Identify which cell holds the provided text, then report its (X, Y) central coordinate. 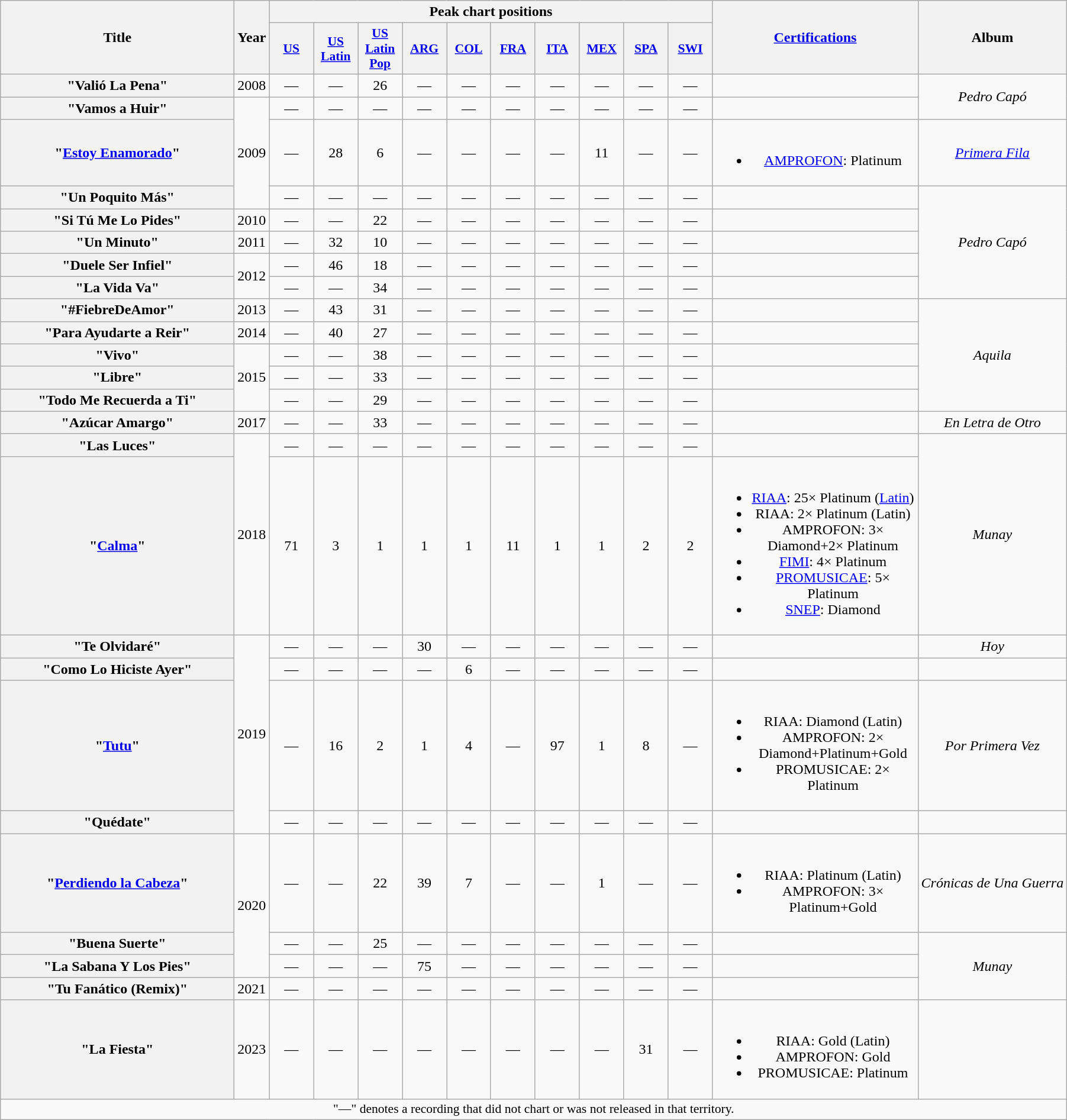
US (291, 49)
18 (380, 265)
16 (336, 745)
Hoy (992, 646)
"Un Minuto" (117, 243)
28 (336, 153)
27 (380, 333)
"Tu Fanático (Remix)" (117, 989)
Por Primera Vez (992, 745)
"Como Lo Hiciste Ayer" (117, 669)
2010 (252, 220)
29 (380, 400)
2019 (252, 734)
2012 (252, 276)
40 (336, 333)
46 (336, 265)
4 (469, 745)
Certifications (815, 38)
7 (469, 883)
"Estoy Enamorado" (117, 153)
"La Sabana Y Los Pies" (117, 966)
Crónicas de Una Guerra (992, 883)
2011 (252, 243)
"Quédate" (117, 822)
39 (425, 883)
RIAA: 25× Platinum (Latin) RIAA: 2× Platinum (Latin)AMPROFON: 3× Diamond+2× PlatinumFIMI: 4× PlatinumPROMUSICAE: 5× PlatinumSNEP: Diamond (815, 546)
2017 (252, 422)
2020 (252, 905)
USLatin (336, 49)
"Si Tú Me Lo Pides" (117, 220)
"Perdiendo la Cabeza" (117, 883)
26 (380, 85)
"Las Luces" (117, 445)
75 (425, 966)
RIAA: Platinum (Latin)AMPROFON: 3× Platinum+Gold (815, 883)
ITA (557, 49)
"Libre" (117, 377)
COL (469, 49)
2021 (252, 989)
2023 (252, 1050)
71 (291, 546)
"—" denotes a recording that did not chart or was not released in that territory. (534, 1109)
2013 (252, 310)
Primera Fila (992, 153)
"#FiebreDeAmor" (117, 310)
2009 (252, 153)
"Vivo" (117, 355)
MEX (601, 49)
2014 (252, 333)
Title (117, 38)
43 (336, 310)
"Valió La Pena" (117, 85)
Year (252, 38)
3 (336, 546)
34 (380, 288)
USLatinPop (380, 49)
2018 (252, 534)
Peak chart positions (491, 12)
"Todo Me Recuerda a Ti" (117, 400)
FRA (512, 49)
AMPROFON: Platinum (815, 153)
Aquila (992, 355)
38 (380, 355)
"La Fiesta" (117, 1050)
10 (380, 243)
RIAA: Gold (Latin)AMPROFON: GoldPROMUSICAE: Platinum (815, 1050)
"Tutu" (117, 745)
"Vamos a Huir" (117, 108)
"Azúcar Amargo" (117, 422)
"Duele Ser Infiel" (117, 265)
En Letra de Otro (992, 422)
32 (336, 243)
SWI (690, 49)
8 (646, 745)
97 (557, 745)
"Calma" (117, 546)
30 (425, 646)
"La Vida Va" (117, 288)
ARG (425, 49)
SPA (646, 49)
Album (992, 38)
2008 (252, 85)
"Buena Suerte" (117, 944)
"Te Olvidaré" (117, 646)
"Un Poquito Más" (117, 198)
"Para Ayudarte a Reir" (117, 333)
2015 (252, 377)
RIAA: Diamond (Latin)AMPROFON: 2× Diamond+Platinum+GoldPROMUSICAE: 2× Platinum (815, 745)
25 (380, 944)
